Return the (x, y) coordinate for the center point of the cell that contains the specified text.  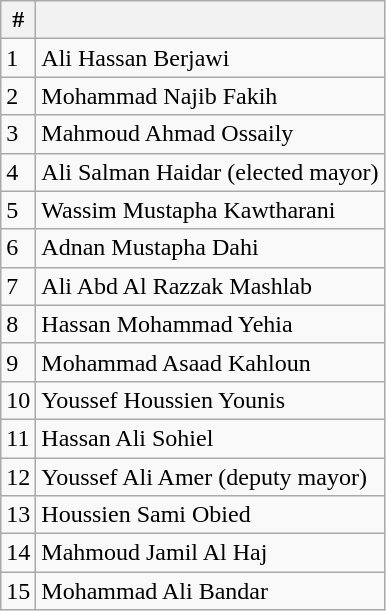
9 (18, 362)
Houssien Sami Obied (210, 515)
14 (18, 553)
13 (18, 515)
11 (18, 438)
Ali Salman Haidar (elected mayor) (210, 172)
4 (18, 172)
Hassan Mohammad Yehia (210, 324)
3 (18, 134)
2 (18, 96)
Mohammad Asaad Kahloun (210, 362)
15 (18, 591)
1 (18, 58)
10 (18, 400)
Mohammad Najib Fakih (210, 96)
6 (18, 248)
# (18, 20)
7 (18, 286)
Ali Hassan Berjawi (210, 58)
Youssef Houssien Younis (210, 400)
Mahmoud Ahmad Ossaily (210, 134)
Adnan Mustapha Dahi (210, 248)
8 (18, 324)
Hassan Ali Sohiel (210, 438)
Mohammad Ali Bandar (210, 591)
Mahmoud Jamil Al Haj (210, 553)
Wassim Mustapha Kawtharani (210, 210)
Youssef Ali Amer (deputy mayor) (210, 477)
12 (18, 477)
Ali Abd Al Razzak Mashlab (210, 286)
5 (18, 210)
